Extract the [X, Y] coordinate from the center of the cell holding the provided text.  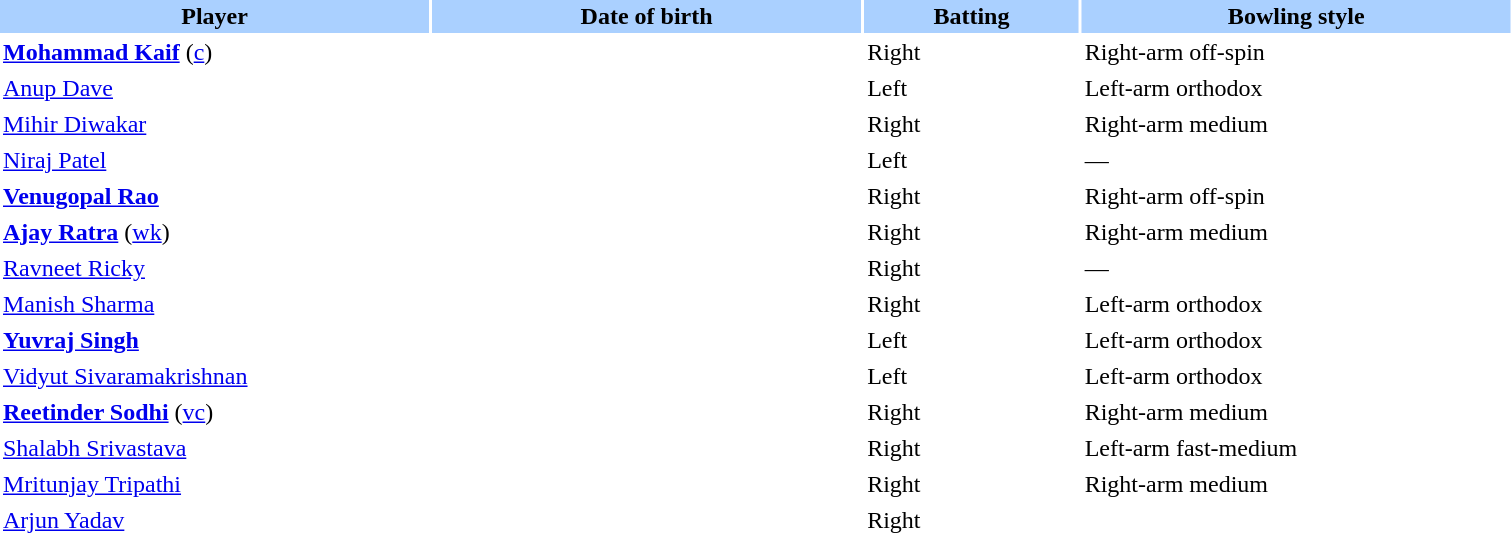
Mritunjay Tripathi [214, 484]
Bowling style [1296, 16]
Venugopal Rao [214, 196]
Ajay Ratra (wk) [214, 232]
Mohammad Kaif (c) [214, 52]
Shalabh Srivastava [214, 448]
Date of birth [646, 16]
Vidyut Sivaramakrishnan [214, 376]
Left-arm fast-medium [1296, 448]
Reetinder Sodhi (vc) [214, 412]
Mihir Diwakar [214, 124]
Ravneet Ricky [214, 268]
Yuvraj Singh [214, 340]
Anup Dave [214, 88]
Manish Sharma [214, 304]
Batting [972, 16]
Niraj Patel [214, 160]
Player [214, 16]
